Output the [X, Y] coordinate of the center of the cell containing the given text.  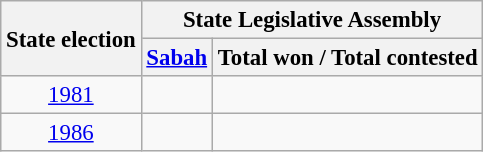
State election [71, 38]
Sabah [176, 58]
Total won / Total contested [348, 58]
1986 [71, 133]
State Legislative Assembly [312, 20]
1981 [71, 95]
